Determine the (X, Y) coordinate at the center of the cell enclosing the given text.  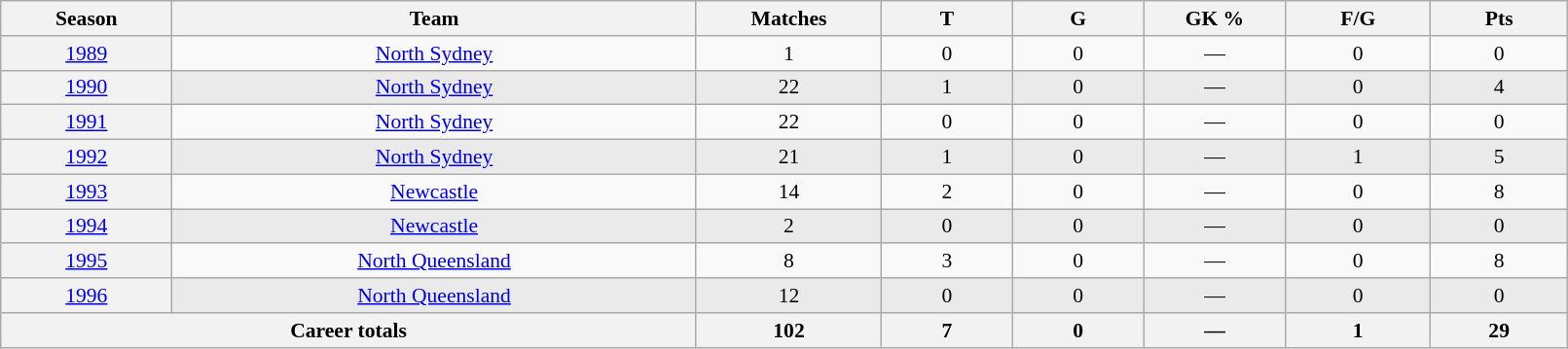
T (948, 18)
1989 (87, 53)
102 (788, 331)
Team (434, 18)
GK % (1215, 18)
1990 (87, 87)
1991 (87, 122)
7 (948, 331)
1994 (87, 227)
Matches (788, 18)
14 (788, 192)
5 (1499, 157)
1995 (87, 262)
29 (1499, 331)
Season (87, 18)
F/G (1358, 18)
21 (788, 157)
12 (788, 296)
1993 (87, 192)
Pts (1499, 18)
G (1078, 18)
1996 (87, 296)
1992 (87, 157)
3 (948, 262)
Career totals (348, 331)
4 (1499, 87)
